From the cell containing the given text, extract its center point as (x, y) coordinate. 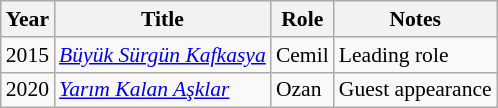
Leading role (416, 55)
Title (162, 19)
Role (302, 19)
2020 (28, 90)
2015 (28, 55)
Cemil (302, 55)
Guest appearance (416, 90)
Notes (416, 19)
Year (28, 19)
Yarım Kalan Aşklar (162, 90)
Büyük Sürgün Kafkasya (162, 55)
Ozan (302, 90)
